Search for the cell housing the specified text and yield its (X, Y) center coordinate. 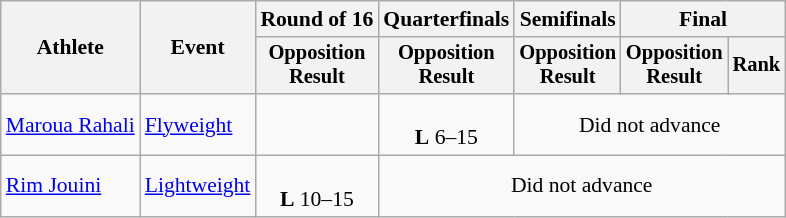
Final (703, 19)
Semifinals (568, 19)
Event (198, 48)
Quarterfinals (446, 19)
Round of 16 (316, 19)
Rank (757, 66)
Rim Jouini (70, 186)
L 10–15 (316, 186)
Maroua Rahali (70, 124)
L 6–15 (446, 124)
Flyweight (198, 124)
Athlete (70, 48)
Lightweight (198, 186)
